Provide the [X, Y] coordinate of the cell's center where the given text is located.  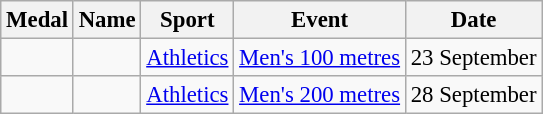
Men's 200 metres [320, 95]
Men's 100 metres [320, 58]
Medal [38, 20]
28 September [473, 95]
Event [320, 20]
Date [473, 20]
23 September [473, 58]
Name [107, 20]
Sport [188, 20]
